Determine the (x, y) coordinate at the center of the cell enclosing the given text.  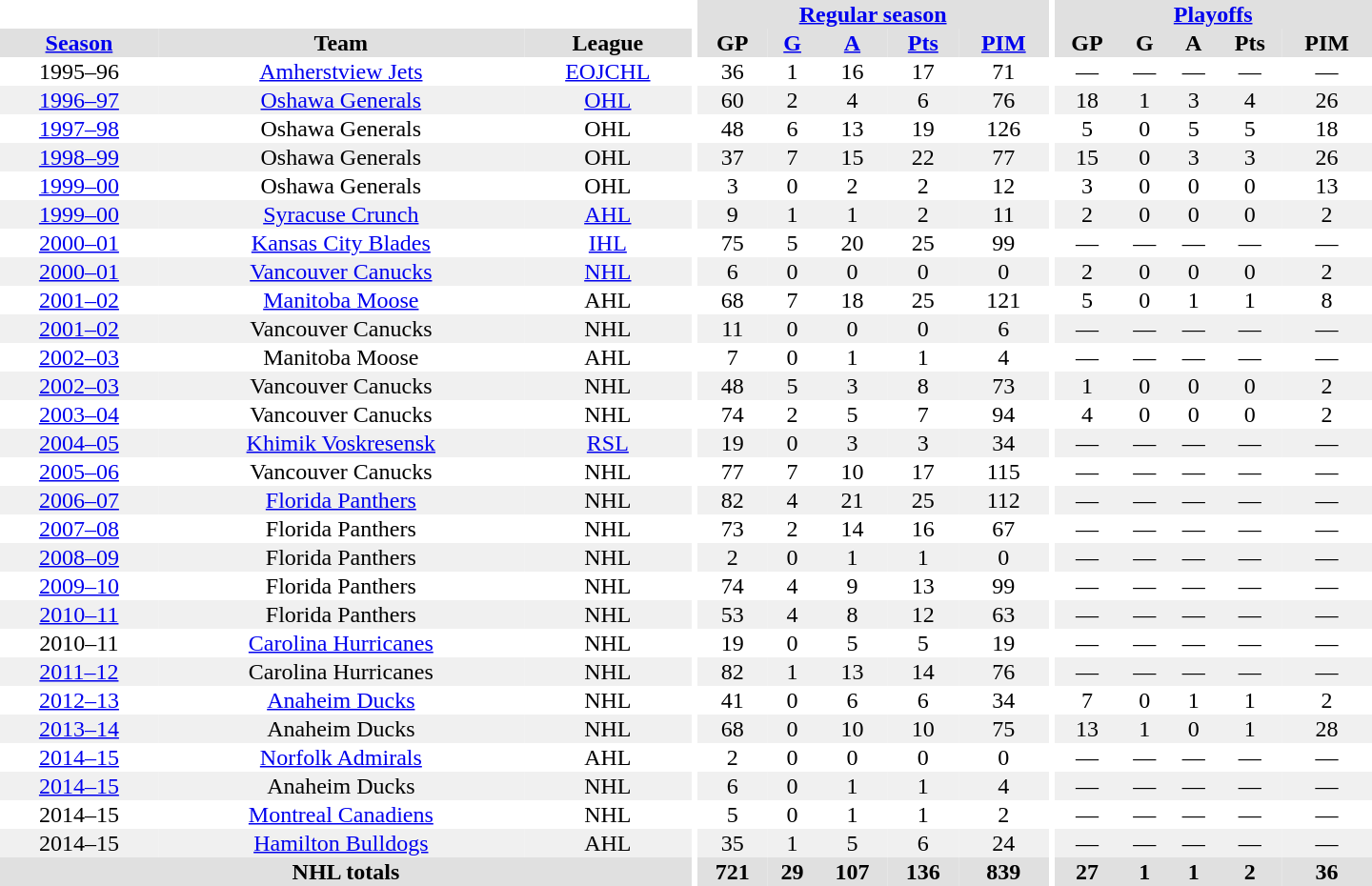
29 (793, 872)
839 (1004, 872)
Regular season (873, 14)
136 (923, 872)
Team (341, 43)
126 (1004, 129)
Amherstview Jets (341, 71)
2009–10 (79, 586)
Norfolk Admirals (341, 757)
Hamilton Bulldogs (341, 843)
EOJCHL (608, 71)
21 (852, 500)
112 (1004, 500)
721 (733, 872)
63 (1004, 614)
1996–97 (79, 100)
27 (1086, 872)
2004–05 (79, 443)
60 (733, 100)
NHL totals (346, 872)
League (608, 43)
Montreal Canadiens (341, 815)
Syracuse Crunch (341, 214)
2011–12 (79, 672)
121 (1004, 300)
115 (1004, 472)
Khimik Voskresensk (341, 443)
24 (1004, 843)
2006–07 (79, 500)
107 (852, 872)
37 (733, 157)
IHL (608, 243)
Kansas City Blades (341, 243)
Playoffs (1213, 14)
Season (79, 43)
71 (1004, 71)
2007–08 (79, 529)
1995–96 (79, 71)
41 (733, 700)
1998–99 (79, 157)
2005–06 (79, 472)
53 (733, 614)
2003–04 (79, 414)
2012–13 (79, 700)
67 (1004, 529)
2008–09 (79, 557)
28 (1326, 729)
22 (923, 157)
2013–14 (79, 729)
20 (852, 243)
94 (1004, 414)
RSL (608, 443)
35 (733, 843)
1997–98 (79, 129)
